Detect which cell encompasses the target text, then output its [X, Y] center coordinate. 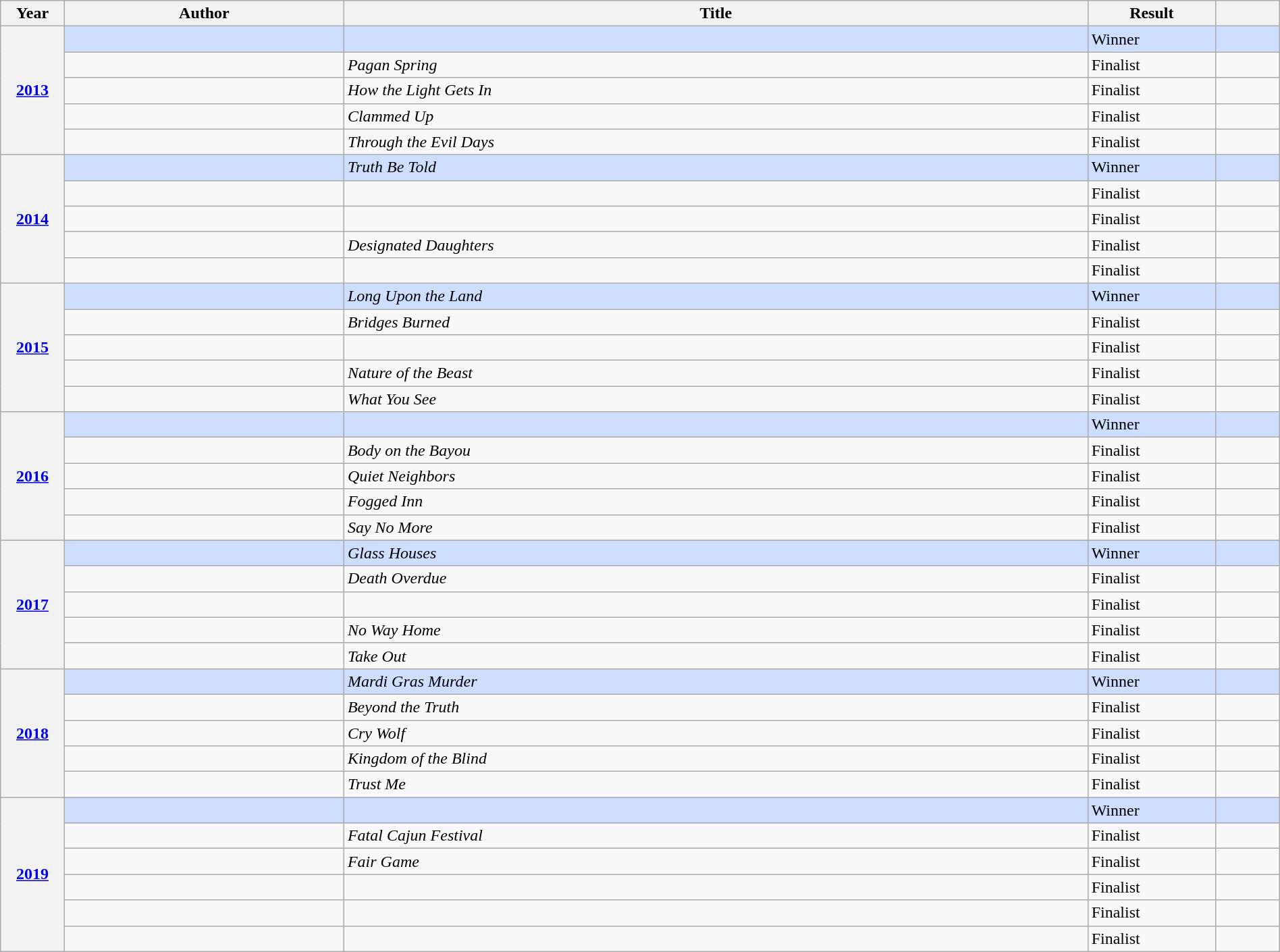
2017 [32, 604]
How the Light Gets In [716, 90]
Clammed Up [716, 116]
Trust Me [716, 785]
2015 [32, 347]
Glass Houses [716, 553]
Kingdom of the Blind [716, 759]
2019 [32, 874]
Bridges Burned [716, 322]
Beyond the Truth [716, 707]
Author [204, 14]
Take Out [716, 656]
2013 [32, 90]
Designated Daughters [716, 244]
2016 [32, 476]
Pagan Spring [716, 65]
No Way Home [716, 630]
What You See [716, 399]
Through the Evil Days [716, 142]
Year [32, 14]
Fair Game [716, 862]
Nature of the Beast [716, 373]
2014 [32, 219]
Cry Wolf [716, 733]
Long Upon the Land [716, 296]
2018 [32, 733]
Mardi Gras Murder [716, 681]
Fatal Cajun Festival [716, 836]
Say No More [716, 527]
Result [1152, 14]
Title [716, 14]
Death Overdue [716, 579]
Body on the Bayou [716, 450]
Quiet Neighbors [716, 476]
Fogged Inn [716, 502]
Truth Be Told [716, 167]
